Detect which cell encompasses the target text, then output its (x, y) center coordinate. 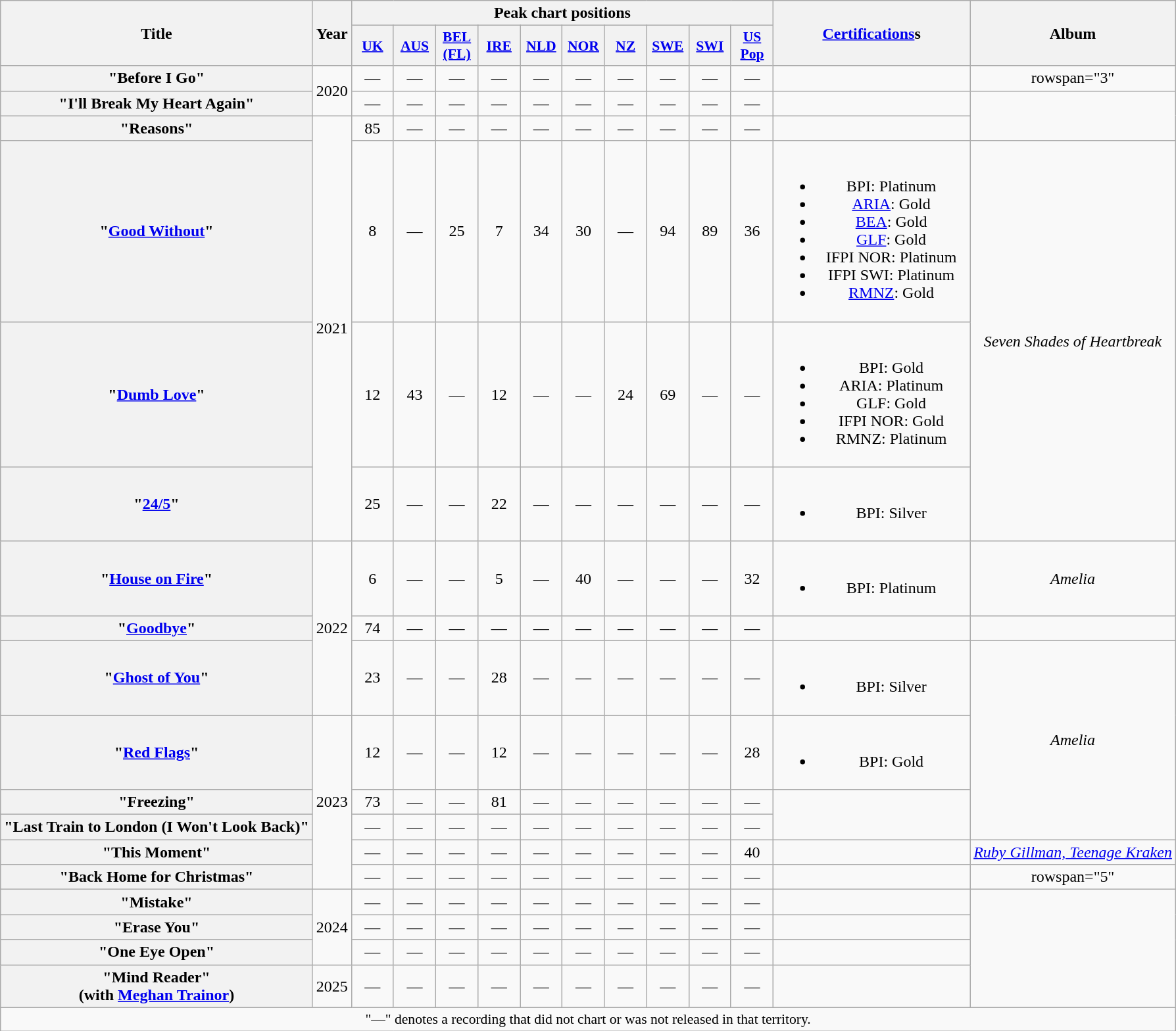
73 (372, 802)
rowspan="5" (1073, 877)
"Erase You" (157, 927)
Title (157, 33)
IRE (499, 46)
2025 (331, 986)
6 (372, 579)
"24/5" (157, 504)
"Mind Reader"(with Meghan Trainor) (157, 986)
"Reasons" (157, 128)
"Good Without" (157, 231)
BPI: PlatinumARIA: GoldBEA: GoldGLF: GoldIFPI NOR: PlatinumIFPI SWI: PlatinumRMNZ: Gold (872, 231)
rowspan="3" (1073, 78)
Ruby Gillman, Teenage Kraken (1073, 852)
8 (372, 231)
Album (1073, 33)
NLD (541, 46)
NOR (583, 46)
UK (372, 46)
"House on Fire" (157, 579)
SWE (668, 46)
43 (414, 395)
85 (372, 128)
74 (372, 628)
23 (372, 677)
BEL(FL) (457, 46)
2021 (331, 329)
"This Moment" (157, 852)
94 (668, 231)
"Back Home for Christmas" (157, 877)
"Before I Go" (157, 78)
69 (668, 395)
2022 (331, 628)
"I'll Break My Heart Again" (157, 103)
5 (499, 579)
"Dumb Love" (157, 395)
24 (625, 395)
USPop (752, 46)
2020 (331, 91)
2024 (331, 927)
Peak chart positions (562, 13)
30 (583, 231)
32 (752, 579)
36 (752, 231)
89 (710, 231)
SWI (710, 46)
BPI: GoldARIA: PlatinumGLF: GoldIFPI NOR: GoldRMNZ: Platinum (872, 395)
"Red Flags" (157, 752)
BPI: Platinum (872, 579)
2023 (331, 802)
22 (499, 504)
"One Eye Open" (157, 952)
"Mistake" (157, 902)
81 (499, 802)
Certificationss (872, 33)
Seven Shades of Heartbreak (1073, 341)
NZ (625, 46)
7 (499, 231)
"Goodbye" (157, 628)
"Last Train to London (I Won't Look Back)" (157, 827)
34 (541, 231)
AUS (414, 46)
"Ghost of You" (157, 677)
Year (331, 33)
"—" denotes a recording that did not chart or was not released in that territory. (588, 1019)
"Freezing" (157, 802)
BPI: Gold (872, 752)
